Determine the (x, y) coordinate at the center of the cell enclosing the given text.  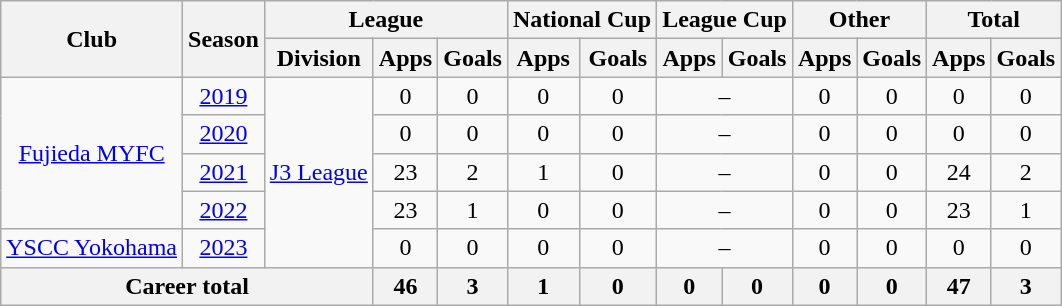
Season (224, 39)
Other (859, 20)
2022 (224, 210)
League Cup (725, 20)
Fujieda MYFC (92, 153)
YSCC Yokohama (92, 248)
Total (994, 20)
J3 League (318, 172)
League (386, 20)
24 (959, 172)
Club (92, 39)
National Cup (582, 20)
46 (405, 286)
2021 (224, 172)
47 (959, 286)
2019 (224, 96)
2020 (224, 134)
Career total (188, 286)
Division (318, 58)
2023 (224, 248)
